Return (X, Y) of the center of cell containing provided text 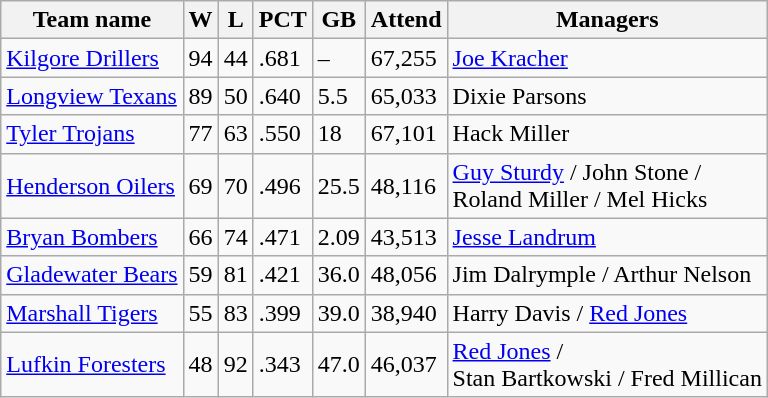
92 (236, 364)
36.0 (338, 275)
66 (200, 237)
Bryan Bombers (92, 237)
Team name (92, 20)
Henderson Oilers (92, 186)
39.0 (338, 313)
Jim Dalrymple / Arthur Nelson (607, 275)
.399 (282, 313)
.550 (282, 134)
44 (236, 58)
Attend (406, 20)
Tyler Trojans (92, 134)
38,940 (406, 313)
48,116 (406, 186)
18 (338, 134)
.496 (282, 186)
Red Jones /Stan Bartkowski / Fred Millican (607, 364)
.343 (282, 364)
Gladewater Bears (92, 275)
Lufkin Foresters (92, 364)
46,037 (406, 364)
48,056 (406, 275)
63 (236, 134)
48 (200, 364)
W (200, 20)
59 (200, 275)
67,255 (406, 58)
.640 (282, 96)
50 (236, 96)
5.5 (338, 96)
.681 (282, 58)
Longview Texans (92, 96)
77 (200, 134)
PCT (282, 20)
81 (236, 275)
Marshall Tigers (92, 313)
70 (236, 186)
Dixie Parsons (607, 96)
Joe Kracher (607, 58)
74 (236, 237)
83 (236, 313)
2.09 (338, 237)
.471 (282, 237)
Kilgore Drillers (92, 58)
25.5 (338, 186)
89 (200, 96)
.421 (282, 275)
Hack Miller (607, 134)
Managers (607, 20)
43,513 (406, 237)
55 (200, 313)
47.0 (338, 364)
GB (338, 20)
69 (200, 186)
– (338, 58)
Harry Davis / Red Jones (607, 313)
65,033 (406, 96)
Guy Sturdy / John Stone /Roland Miller / Mel Hicks (607, 186)
Jesse Landrum (607, 237)
L (236, 20)
94 (200, 58)
67,101 (406, 134)
